Provide the (x, y) coordinate of the cell's center where the given text is located.  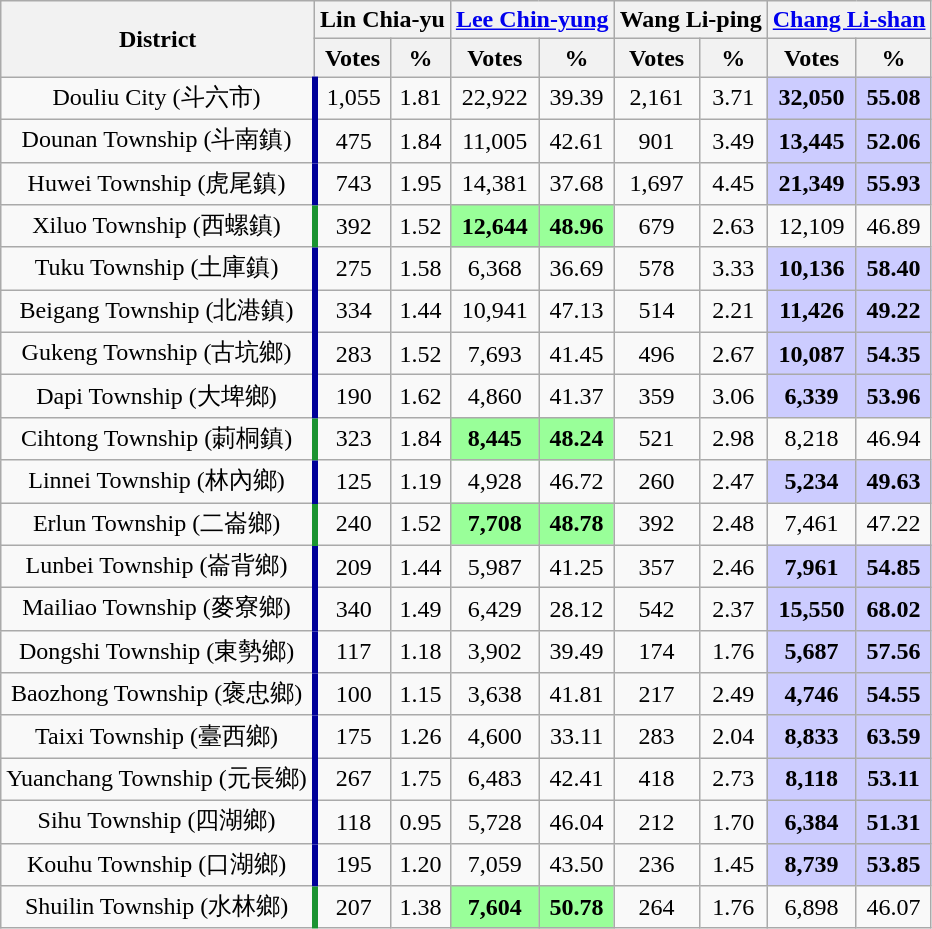
2.37 (733, 610)
8,118 (812, 780)
8,218 (812, 438)
46.72 (576, 482)
53.96 (894, 396)
50.78 (576, 908)
Lee Chin-yung (532, 20)
53.11 (894, 780)
7,604 (494, 908)
15,550 (812, 610)
4.45 (733, 184)
Yuanchang Township (元長鄉) (158, 780)
5,987 (494, 566)
Xiluo Township (西螺鎮) (158, 226)
1.49 (420, 610)
6,429 (494, 610)
4,600 (494, 736)
264 (656, 908)
46.89 (894, 226)
3.06 (733, 396)
1.45 (733, 864)
5,234 (812, 482)
190 (353, 396)
1.81 (420, 98)
Baozhong Township (褒忠鄉) (158, 694)
209 (353, 566)
901 (656, 140)
12,644 (494, 226)
2.47 (733, 482)
521 (656, 438)
2.21 (733, 312)
240 (353, 524)
275 (353, 268)
Cihtong Township (莿桐鎮) (158, 438)
Dounan Township (斗南鎮) (158, 140)
11,426 (812, 312)
Kouhu Township (口湖鄉) (158, 864)
28.12 (576, 610)
195 (353, 864)
21,349 (812, 184)
39.39 (576, 98)
49.63 (894, 482)
33.11 (576, 736)
4,746 (812, 694)
418 (656, 780)
Dongshi Township (東勢鄉) (158, 652)
2.98 (733, 438)
1.62 (420, 396)
6,339 (812, 396)
8,833 (812, 736)
207 (353, 908)
236 (656, 864)
2.48 (733, 524)
118 (353, 822)
47.22 (894, 524)
22,922 (494, 98)
43.50 (576, 864)
10,136 (812, 268)
41.37 (576, 396)
49.22 (894, 312)
743 (353, 184)
3.33 (733, 268)
8,739 (812, 864)
1.19 (420, 482)
1.38 (420, 908)
47.13 (576, 312)
357 (656, 566)
36.69 (576, 268)
46.04 (576, 822)
260 (656, 482)
42.41 (576, 780)
496 (656, 354)
Lunbei Township (崙背鄉) (158, 566)
212 (656, 822)
48.24 (576, 438)
6,368 (494, 268)
117 (353, 652)
174 (656, 652)
42.61 (576, 140)
2.49 (733, 694)
4,860 (494, 396)
340 (353, 610)
2,161 (656, 98)
3,638 (494, 694)
475 (353, 140)
Gukeng Township (古坑鄉) (158, 354)
1.70 (733, 822)
217 (656, 694)
100 (353, 694)
2.04 (733, 736)
46.94 (894, 438)
10,087 (812, 354)
7,961 (812, 566)
Chang Li-shan (849, 20)
13,445 (812, 140)
6,483 (494, 780)
1,697 (656, 184)
54.55 (894, 694)
12,109 (812, 226)
53.85 (894, 864)
175 (353, 736)
2.63 (733, 226)
32,050 (812, 98)
Dapi Township (大埤鄉) (158, 396)
55.93 (894, 184)
37.68 (576, 184)
5,728 (494, 822)
1.95 (420, 184)
48.78 (576, 524)
54.85 (894, 566)
52.06 (894, 140)
Shuilin Township (水林鄉) (158, 908)
7,708 (494, 524)
Douliu City (斗六市) (158, 98)
58.40 (894, 268)
578 (656, 268)
267 (353, 780)
1.15 (420, 694)
14,381 (494, 184)
2.67 (733, 354)
54.35 (894, 354)
125 (353, 482)
41.25 (576, 566)
Taixi Township (臺西鄉) (158, 736)
Wang Li-ping (690, 20)
6,898 (812, 908)
5,687 (812, 652)
323 (353, 438)
Erlun Township (二崙鄉) (158, 524)
3.49 (733, 140)
Beigang Township (北港鎮) (158, 312)
6,384 (812, 822)
Sihu Township (四湖鄉) (158, 822)
2.46 (733, 566)
57.56 (894, 652)
51.31 (894, 822)
Linnei Township (林內鄉) (158, 482)
2.73 (733, 780)
55.08 (894, 98)
4,928 (494, 482)
41.45 (576, 354)
359 (656, 396)
0.95 (420, 822)
1.26 (420, 736)
Mailiao Township (麥寮鄉) (158, 610)
11,005 (494, 140)
68.02 (894, 610)
63.59 (894, 736)
3,902 (494, 652)
1.75 (420, 780)
41.81 (576, 694)
679 (656, 226)
1,055 (353, 98)
334 (353, 312)
39.49 (576, 652)
District (158, 39)
514 (656, 312)
542 (656, 610)
7,693 (494, 354)
1.58 (420, 268)
Huwei Township (虎尾鎮) (158, 184)
8,445 (494, 438)
Lin Chia-yu (383, 20)
7,059 (494, 864)
46.07 (894, 908)
7,461 (812, 524)
48.96 (576, 226)
10,941 (494, 312)
1.20 (420, 864)
1.18 (420, 652)
Tuku Township (土庫鎮) (158, 268)
3.71 (733, 98)
